Locate the cell with the specified text and output its [X, Y] center coordinate. 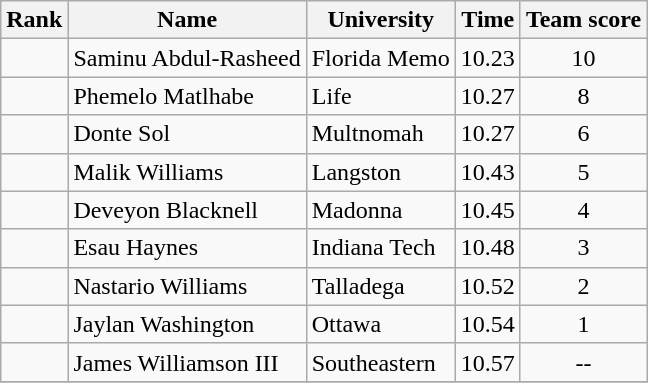
6 [583, 134]
10.54 [488, 324]
Phemelo Matlhabe [187, 96]
1 [583, 324]
Florida Memo [380, 58]
Ottawa [380, 324]
Name [187, 20]
Madonna [380, 210]
-- [583, 362]
Indiana Tech [380, 248]
10 [583, 58]
Talladega [380, 286]
Esau Haynes [187, 248]
University [380, 20]
5 [583, 172]
Life [380, 96]
10.52 [488, 286]
Multnomah [380, 134]
Deveyon Blacknell [187, 210]
2 [583, 286]
Donte Sol [187, 134]
3 [583, 248]
4 [583, 210]
Malik Williams [187, 172]
10.23 [488, 58]
Saminu Abdul-Rasheed [187, 58]
Rank [34, 20]
8 [583, 96]
Southeastern [380, 362]
Nastario Williams [187, 286]
Langston [380, 172]
10.43 [488, 172]
Team score [583, 20]
10.48 [488, 248]
10.57 [488, 362]
Jaylan Washington [187, 324]
James Williamson III [187, 362]
Time [488, 20]
10.45 [488, 210]
